Return the [x, y] coordinate for the center point of the cell that contains the specified text.  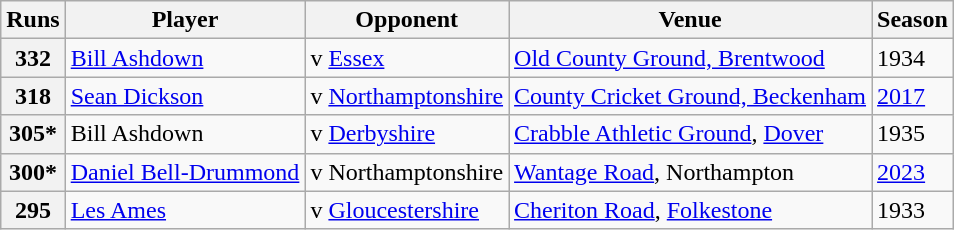
Old County Ground, Brentwood [690, 58]
v Essex [407, 58]
Daniel Bell-Drummond [185, 172]
Wantage Road, Northampton [690, 172]
318 [33, 96]
Runs [33, 20]
Opponent [407, 20]
1933 [913, 210]
295 [33, 210]
Sean Dickson [185, 96]
300* [33, 172]
County Cricket Ground, Beckenham [690, 96]
Season [913, 20]
1934 [913, 58]
Player [185, 20]
2017 [913, 96]
2023 [913, 172]
Les Ames [185, 210]
v Derbyshire [407, 134]
1935 [913, 134]
Crabble Athletic Ground, Dover [690, 134]
Venue [690, 20]
v Gloucestershire [407, 210]
332 [33, 58]
Cheriton Road, Folkestone [690, 210]
305* [33, 134]
